Search for the cell housing the specified text and yield its (X, Y) center coordinate. 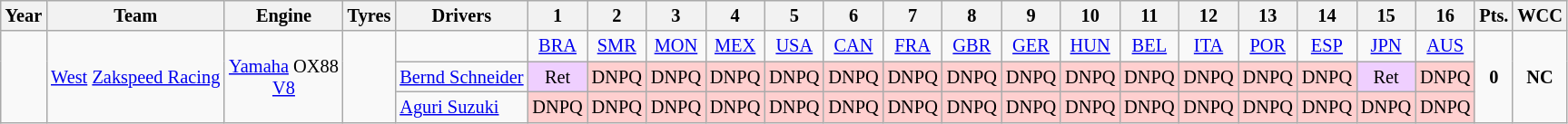
HUN (1090, 46)
Yamaha OX88V8 (283, 76)
Team (135, 15)
4 (735, 15)
WCC (1540, 15)
2 (617, 15)
Drivers (461, 15)
7 (913, 15)
6 (853, 15)
11 (1149, 15)
AUS (1445, 46)
BRA (557, 46)
NC (1540, 76)
GER (1031, 46)
3 (676, 15)
JPN (1386, 46)
12 (1208, 15)
ITA (1208, 46)
14 (1327, 15)
MON (676, 46)
0 (1494, 76)
MEX (735, 46)
Bernd Schneider (461, 77)
1 (557, 15)
USA (794, 46)
13 (1267, 15)
10 (1090, 15)
FRA (913, 46)
Tyres (370, 15)
15 (1386, 15)
9 (1031, 15)
Year (24, 15)
Pts. (1494, 15)
Aguri Suzuki (461, 107)
8 (971, 15)
16 (1445, 15)
West Zakspeed Racing (135, 76)
POR (1267, 46)
GBR (971, 46)
ESP (1327, 46)
Engine (283, 15)
CAN (853, 46)
BEL (1149, 46)
5 (794, 15)
SMR (617, 46)
